Output the [x, y] coordinate of the center of the cell containing the given text.  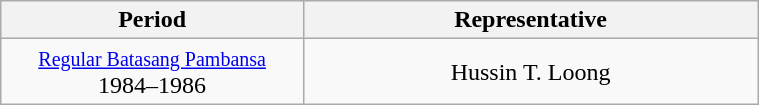
Hussin T. Loong [530, 72]
Regular Batasang Pambansa1984–1986 [152, 72]
Period [152, 20]
Representative [530, 20]
